Return (X, Y) of the center of cell containing provided text 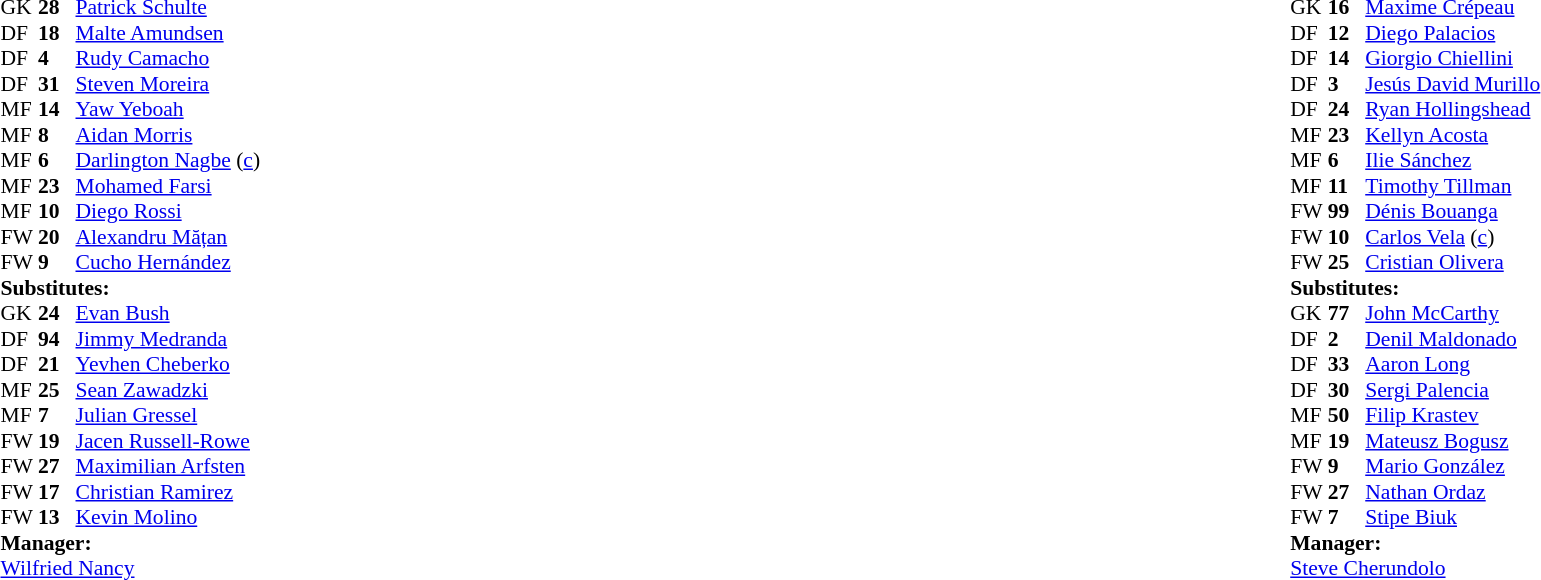
50 (1347, 415)
99 (1347, 211)
31 (57, 84)
Denil Maldonado (1452, 339)
Yaw Yeboah (168, 109)
Carlos Vela (c) (1452, 237)
20 (57, 237)
Steven Moreira (168, 84)
Maximilian Arfsten (168, 467)
Yevhen Cheberko (168, 365)
Diego Palacios (1452, 33)
18 (57, 33)
4 (57, 59)
Sean Zawadzki (168, 390)
Cucho Hernández (168, 263)
94 (57, 339)
Aaron Long (1452, 365)
Mario González (1452, 467)
Filip Krastev (1452, 415)
Jimmy Medranda (168, 339)
Julian Gressel (168, 415)
Nathan Ordaz (1452, 492)
77 (1347, 313)
Ryan Hollingshead (1452, 109)
Aidan Morris (168, 135)
Rudy Camacho (168, 59)
12 (1347, 33)
30 (1347, 390)
Kevin Molino (168, 517)
Giorgio Chiellini (1452, 59)
Evan Bush (168, 313)
Malte Amundsen (168, 33)
Mateusz Bogusz (1452, 441)
Dénis Bouanga (1452, 211)
Kellyn Acosta (1452, 135)
John McCarthy (1452, 313)
Stipe Biuk (1452, 517)
Jacen Russell-Rowe (168, 441)
2 (1347, 339)
Timothy Tillman (1452, 186)
33 (1347, 365)
Jesús David Murillo (1452, 84)
21 (57, 365)
8 (57, 135)
Alexandru Mățan (168, 237)
Sergi Palencia (1452, 390)
3 (1347, 84)
Darlington Nagbe (c) (168, 161)
Christian Ramirez (168, 492)
Diego Rossi (168, 211)
13 (57, 517)
17 (57, 492)
Ilie Sánchez (1452, 161)
11 (1347, 186)
Cristian Olivera (1452, 263)
Mohamed Farsi (168, 186)
